Determine the (X, Y) coordinate at the center of the cell enclosing the given text.  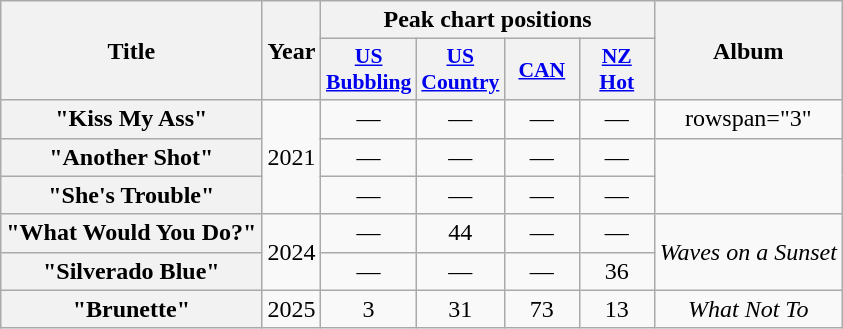
USBubbling (368, 70)
Year (292, 50)
"Another Shot" (132, 157)
rowspan="3" (748, 119)
Title (132, 50)
Waves on a Sunset (748, 252)
"Kiss My Ass" (132, 119)
3 (368, 309)
What Not To (748, 309)
44 (460, 233)
"What Would You Do?" (132, 233)
"Silverado Blue" (132, 271)
Album (748, 50)
2025 (292, 309)
31 (460, 309)
2024 (292, 252)
36 (616, 271)
"She's Trouble" (132, 195)
73 (542, 309)
CAN (542, 70)
NZ Hot (616, 70)
US Country (460, 70)
"Brunette" (132, 309)
2021 (292, 157)
13 (616, 309)
Peak chart positions (488, 20)
